Return the (X, Y) coordinate for the center point of the cell that contains the specified text.  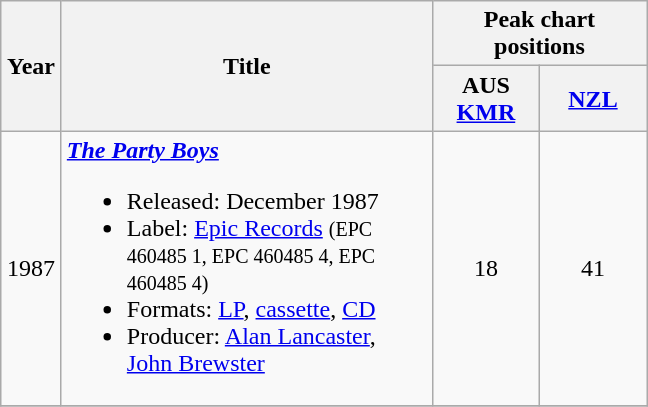
18 (486, 268)
NZL (592, 98)
1987 (32, 268)
AUSKMR (486, 98)
Peak chart positions (539, 34)
Title (246, 66)
Year (32, 66)
41 (592, 268)
